Search for the cell housing the specified text and yield its [x, y] center coordinate. 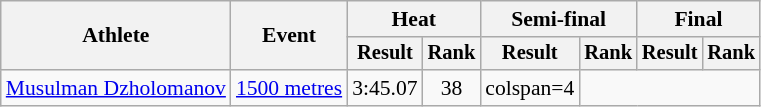
38 [452, 88]
Final [698, 19]
3:45.07 [384, 88]
Event [289, 36]
1500 metres [289, 88]
Heat [414, 19]
colspan=4 [530, 88]
Semi-final [558, 19]
Musulman Dzholomanov [116, 88]
Athlete [116, 36]
